Detect which cell encompasses the target text, then output its (x, y) center coordinate. 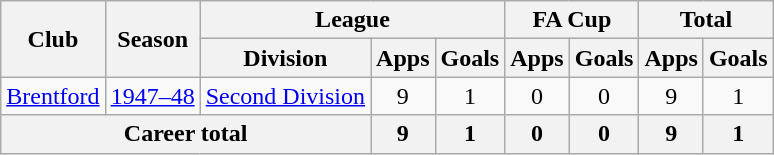
League (352, 20)
Brentford (53, 96)
Second Division (285, 96)
FA Cup (572, 20)
Season (152, 39)
Career total (186, 134)
1947–48 (152, 96)
Club (53, 39)
Total (706, 20)
Division (285, 58)
